Find where the given text appears and provide that cell's center as (X, Y) coordinate. 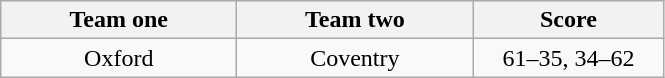
Oxford (119, 58)
Score (568, 20)
61–35, 34–62 (568, 58)
Team one (119, 20)
Team two (355, 20)
Coventry (355, 58)
